Capture the cell that displays the provided text and extract its (x, y) central coordinate. 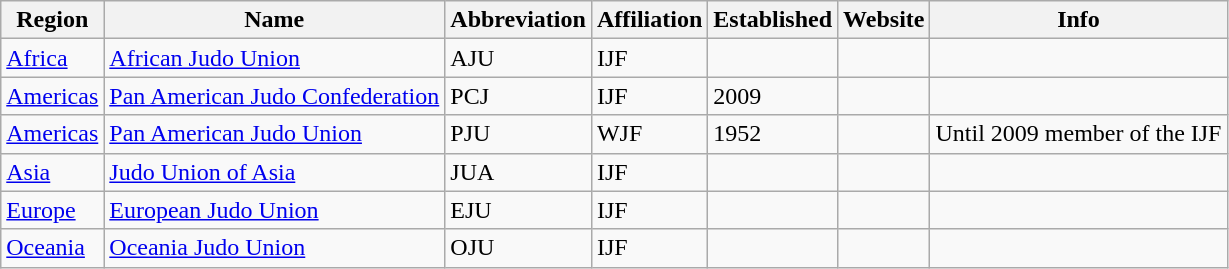
Website (884, 20)
JUA (518, 172)
Affiliation (649, 20)
OJU (518, 248)
Region (52, 20)
1952 (773, 134)
2009 (773, 96)
Oceania Judo Union (274, 248)
Oceania (52, 248)
Asia (52, 172)
EJU (518, 210)
WJF (649, 134)
Pan American Judo Confederation (274, 96)
Abbreviation (518, 20)
Info (1078, 20)
Until 2009 member of the IJF (1078, 134)
Pan American Judo Union (274, 134)
PCJ (518, 96)
AJU (518, 58)
Europe (52, 210)
Established (773, 20)
European Judo Union (274, 210)
Africa (52, 58)
PJU (518, 134)
Judo Union of Asia (274, 172)
Name (274, 20)
African Judo Union (274, 58)
